Return the (x, y) coordinate for the center point of the cell that contains the specified text.  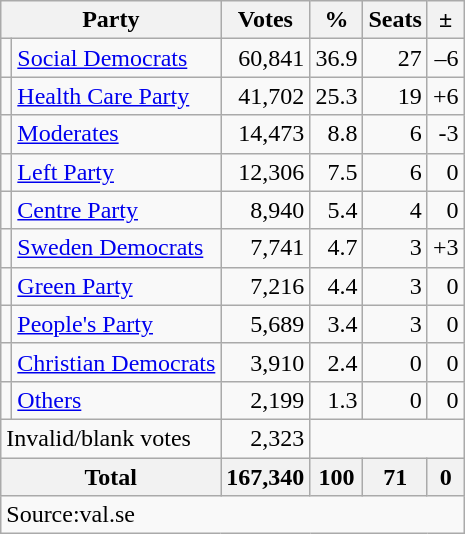
+3 (446, 248)
7,216 (266, 286)
Moderates (116, 134)
Votes (266, 20)
Total (111, 477)
27 (395, 58)
2,323 (266, 438)
Green Party (116, 286)
Others (116, 400)
100 (336, 477)
Invalid/blank votes (111, 438)
–6 (446, 58)
% (336, 20)
Left Party (116, 172)
2.4 (336, 362)
60,841 (266, 58)
+6 (446, 96)
14,473 (266, 134)
7.5 (336, 172)
7,741 (266, 248)
3.4 (336, 324)
Source:val.se (232, 515)
19 (395, 96)
167,340 (266, 477)
-3 (446, 134)
36.9 (336, 58)
Sweden Democrats (116, 248)
71 (395, 477)
4.4 (336, 286)
25.3 (336, 96)
5,689 (266, 324)
1.3 (336, 400)
4 (395, 210)
2,199 (266, 400)
8.8 (336, 134)
Health Care Party (116, 96)
41,702 (266, 96)
Seats (395, 20)
People's Party (116, 324)
Social Democrats (116, 58)
8,940 (266, 210)
Party (111, 20)
3,910 (266, 362)
Centre Party (116, 210)
5.4 (336, 210)
12,306 (266, 172)
Christian Democrats (116, 362)
4.7 (336, 248)
± (446, 20)
